Determine the [x, y] coordinate at the center of the cell enclosing the given text.  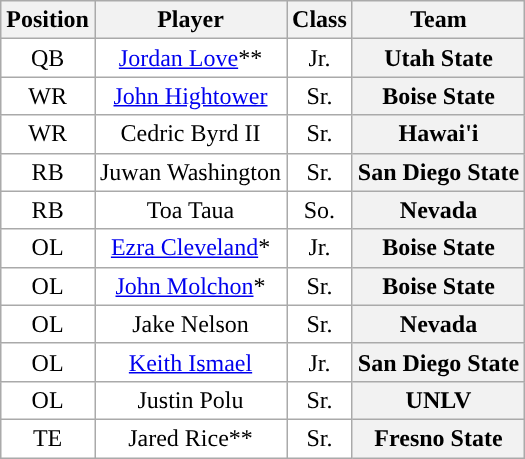
Fresno State [438, 438]
Cedric Byrd II [190, 134]
Player [190, 20]
Toa Taua [190, 210]
Team [438, 20]
Hawai'i [438, 134]
Class [320, 20]
John Hightower [190, 96]
Keith Ismael [190, 362]
Ezra Cleveland* [190, 248]
Jake Nelson [190, 324]
QB [48, 58]
Jordan Love** [190, 58]
Juwan Washington [190, 172]
John Molchon* [190, 286]
Utah State [438, 58]
Justin Polu [190, 400]
TE [48, 438]
So. [320, 210]
Position [48, 20]
UNLV [438, 400]
Jared Rice** [190, 438]
